Detect which cell encompasses the target text, then output its (x, y) center coordinate. 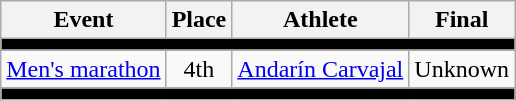
4th (199, 69)
Place (199, 20)
Event (84, 20)
Final (462, 20)
Andarín Carvajal (320, 69)
Unknown (462, 69)
Athlete (320, 20)
Men's marathon (84, 69)
